Extract the [X, Y] coordinate from the center of the cell holding the provided text.  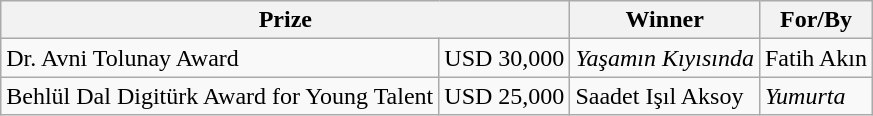
For/By [816, 20]
Dr. Avni Tolunay Award [220, 58]
USD 25,000 [504, 96]
Yaşamın Kıyısında [665, 58]
Prize [286, 20]
USD 30,000 [504, 58]
Behlül Dal Digitürk Award for Young Talent [220, 96]
Yumurta [816, 96]
Fatih Akın [816, 58]
Winner [665, 20]
Saadet Işıl Aksoy [665, 96]
